Locate the cell with the specified text and output its (X, Y) center coordinate. 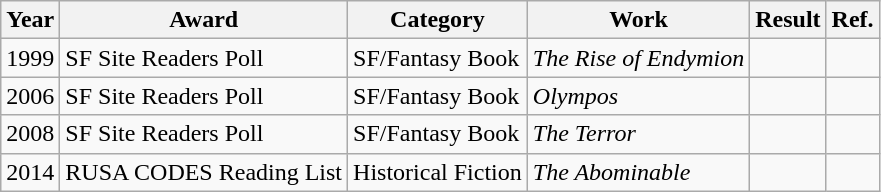
The Terror (638, 134)
The Abominable (638, 172)
Category (438, 20)
2008 (30, 134)
Ref. (852, 20)
2006 (30, 96)
The Rise of Endymion (638, 58)
Award (204, 20)
2014 (30, 172)
Olympos (638, 96)
Work (638, 20)
1999 (30, 58)
RUSA CODES Reading List (204, 172)
Year (30, 20)
Historical Fiction (438, 172)
Result (788, 20)
